Find where the given text appears and provide that cell's center as [x, y] coordinate. 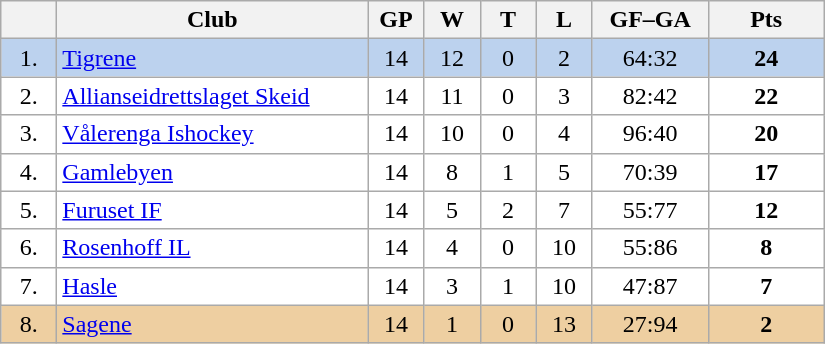
GP [396, 20]
11 [452, 96]
3. [29, 134]
T [508, 20]
55:86 [650, 248]
2. [29, 96]
Hasle [212, 286]
22 [766, 96]
4. [29, 172]
82:42 [650, 96]
Pts [766, 20]
55:77 [650, 210]
17 [766, 172]
13 [564, 324]
27:94 [650, 324]
Gamlebyen [212, 172]
24 [766, 58]
Allianseidrettslaget Skeid [212, 96]
Club [212, 20]
Vålerenga Ishockey [212, 134]
Furuset IF [212, 210]
47:87 [650, 286]
Rosenhoff IL [212, 248]
96:40 [650, 134]
W [452, 20]
1. [29, 58]
Tigrene [212, 58]
GF–GA [650, 20]
6. [29, 248]
L [564, 20]
64:32 [650, 58]
Sagene [212, 324]
5. [29, 210]
8. [29, 324]
70:39 [650, 172]
7. [29, 286]
20 [766, 134]
